Pinpoint the cell where the given text exists, returning its [X, Y] midpoint coordinate. 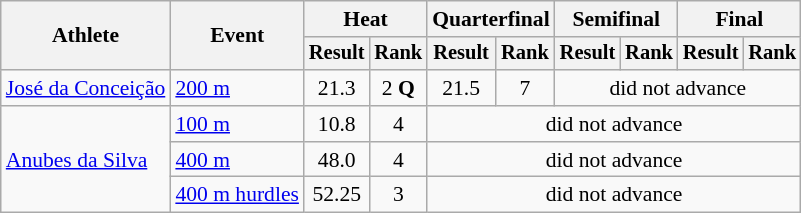
48.0 [337, 160]
100 m [237, 124]
José da Conceição [86, 88]
2 Q [398, 88]
400 m hurdles [237, 195]
Event [237, 36]
10.8 [337, 124]
Athlete [86, 36]
21.3 [337, 88]
3 [398, 195]
7 [525, 88]
400 m [237, 160]
200 m [237, 88]
52.25 [337, 195]
Quarterfinal [491, 19]
Final [740, 19]
21.5 [461, 88]
Anubes da Silva [86, 160]
Semifinal [616, 19]
Heat [366, 19]
